For the text-containing cell, return its midpoint in (X, Y) coordinate format. 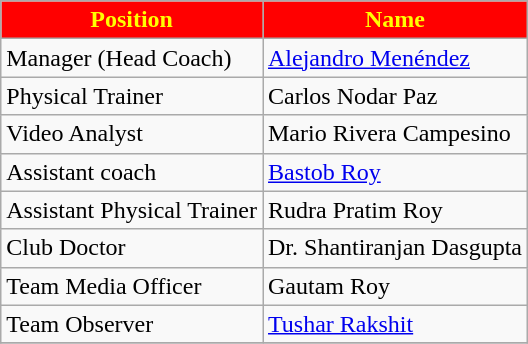
Name (394, 20)
Team Media Officer (132, 286)
Manager (Head Coach) (132, 58)
Physical Trainer (132, 96)
Position (132, 20)
Rudra Pratim Roy (394, 210)
Club Doctor (132, 248)
Assistant coach (132, 172)
Team Observer (132, 324)
Tushar Rakshit (394, 324)
Gautam Roy (394, 286)
Bastob Roy (394, 172)
Carlos Nodar Paz (394, 96)
Assistant Physical Trainer (132, 210)
Video Analyst (132, 134)
Alejandro Menéndez (394, 58)
Mario Rivera Campesino (394, 134)
Dr. Shantiranjan Dasgupta (394, 248)
